Determine the [x, y] coordinate at the center of the cell enclosing the given text.  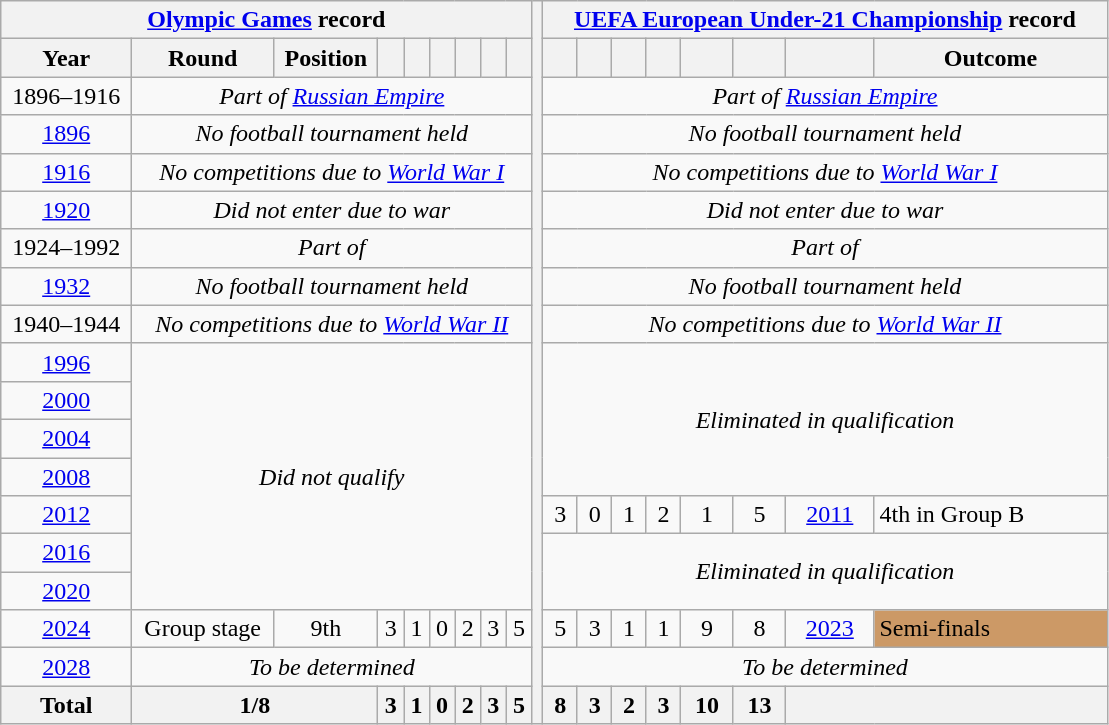
13 [759, 705]
1996 [66, 362]
Year [66, 58]
1896 [66, 134]
1896–1916 [66, 96]
1932 [66, 286]
Outcome [990, 58]
1/8 [255, 705]
UEFA European Under-21 Championship record [825, 20]
2016 [66, 553]
1924–1992 [66, 248]
2023 [830, 629]
10 [707, 705]
2008 [66, 477]
2028 [66, 667]
Olympic Games record [266, 20]
9th [326, 629]
1920 [66, 210]
9 [707, 629]
Did not qualify [332, 476]
Round [203, 58]
2000 [66, 400]
2024 [66, 629]
4th in Group B [990, 515]
2012 [66, 515]
2004 [66, 438]
2020 [66, 591]
1916 [66, 172]
Total [66, 705]
Group stage [203, 629]
Semi-finals [990, 629]
2011 [830, 515]
Position [326, 58]
1940–1944 [66, 324]
